Scan for the cell matching the given text and deliver its (x, y) coordinate at center. 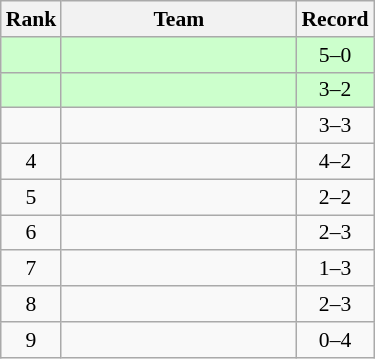
5–0 (334, 55)
2–2 (334, 197)
3–3 (334, 126)
4–2 (334, 162)
Record (334, 19)
9 (32, 340)
3–2 (334, 90)
Team (178, 19)
0–4 (334, 340)
1–3 (334, 269)
5 (32, 197)
7 (32, 269)
8 (32, 304)
6 (32, 233)
4 (32, 162)
Rank (32, 19)
